Determine the [x, y] coordinate at the center of the cell enclosing the given text.  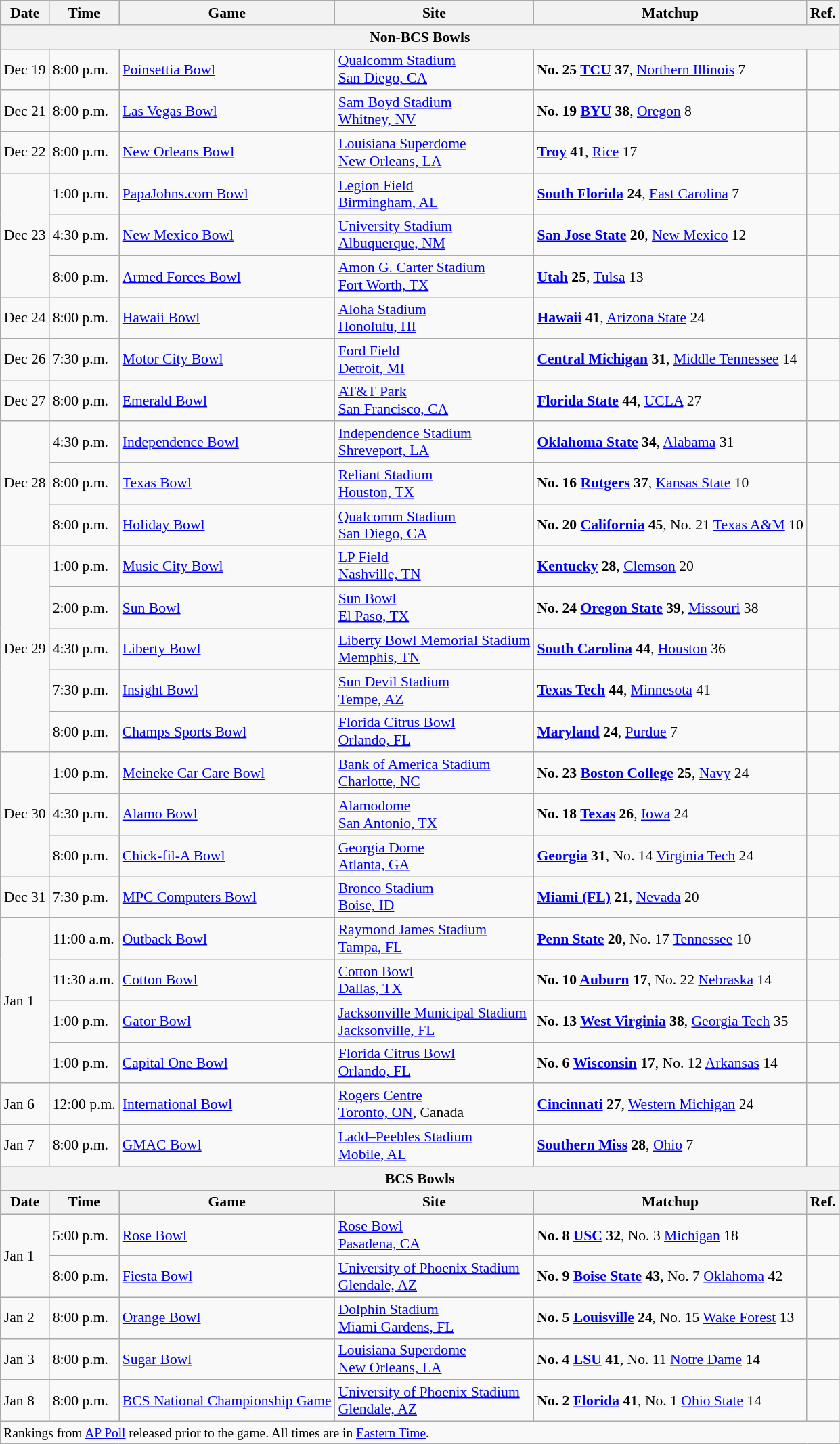
No. 23 Boston College 25, Navy 24 [670, 773]
Bank of America StadiumCharlotte, NC [435, 773]
Central Michigan 31, Middle Tennessee 14 [670, 359]
Sam Boyd StadiumWhitney, NV [435, 111]
Amon G. Carter StadiumFort Worth, TX [435, 276]
BCS Bowls [420, 1179]
South Carolina 44, Houston 36 [670, 649]
No. 10 Auburn 17, No. 22 Nebraska 14 [670, 980]
No. 18 Texas 26, Iowa 24 [670, 815]
Hawaii Bowl [227, 318]
Sun Bowl [227, 608]
Chick-fil-A Bowl [227, 856]
Jan 6 [25, 1105]
No. 8 USC 32, No. 3 Michigan 18 [670, 1235]
PapaJohns.com Bowl [227, 194]
University StadiumAlbuquerque, NM [435, 236]
Rose Bowl [227, 1235]
Maryland 24, Purdue 7 [670, 731]
No. 9 Boise State 43, No. 7 Oklahoma 42 [670, 1277]
No. 25 TCU 37, Northern Illinois 7 [670, 69]
New Mexico Bowl [227, 236]
Aloha StadiumHonolulu, HI [435, 318]
No. 20 California 45, No. 21 Texas A&M 10 [670, 525]
Cotton Bowl [227, 980]
Rankings from AP Poll released prior to the game. All times are in Eastern Time. [420, 1432]
MPC Computers Bowl [227, 898]
Liberty Bowl Memorial StadiumMemphis, TN [435, 649]
Oklahoma State 34, Alabama 31 [670, 443]
No. 19 BYU 38, Oregon 8 [670, 111]
No. 13 West Virginia 38, Georgia Tech 35 [670, 1021]
Jan 8 [25, 1401]
Independence Bowl [227, 443]
Champs Sports Bowl [227, 731]
AlamodomeSan Antonio, TX [435, 815]
Dec 23 [25, 236]
AT&T ParkSan Francisco, CA [435, 401]
Armed Forces Bowl [227, 276]
Sun Devil StadiumTempe, AZ [435, 691]
Hawaii 41, Arizona State 24 [670, 318]
Music City Bowl [227, 566]
Dec 22 [25, 153]
Liberty Bowl [227, 649]
Ford FieldDetroit, MI [435, 359]
2:00 p.m. [84, 608]
Dec 27 [25, 401]
11:00 a.m. [84, 938]
Non-BCS Bowls [420, 37]
5:00 p.m. [84, 1235]
International Bowl [227, 1105]
Reliant StadiumHouston, TX [435, 483]
Texas Tech 44, Minnesota 41 [670, 691]
Capital One Bowl [227, 1063]
San Jose State 20, New Mexico 12 [670, 236]
Jan 2 [25, 1317]
Emerald Bowl [227, 401]
No. 6 Wisconsin 17, No. 12 Arkansas 14 [670, 1063]
Holiday Bowl [227, 525]
Dec 31 [25, 898]
GMAC Bowl [227, 1145]
Motor City Bowl [227, 359]
Ladd–Peebles StadiumMobile, AL [435, 1145]
Troy 41, Rice 17 [670, 153]
Bronco StadiumBoise, ID [435, 898]
No. 4 LSU 41, No. 11 Notre Dame 14 [670, 1359]
Orange Bowl [227, 1317]
Gator Bowl [227, 1021]
Jan 7 [25, 1145]
Dec 24 [25, 318]
No. 24 Oregon State 39, Missouri 38 [670, 608]
Kentucky 28, Clemson 20 [670, 566]
Independence StadiumShreveport, LA [435, 443]
No. 2 Florida 41, No. 1 Ohio State 14 [670, 1401]
Legion FieldBirmingham, AL [435, 194]
Sugar Bowl [227, 1359]
Dec 26 [25, 359]
Georgia DomeAtlanta, GA [435, 856]
Dolphin StadiumMiami Gardens, FL [435, 1317]
Meineke Car Care Bowl [227, 773]
Sun BowlEl Paso, TX [435, 608]
No. 5 Louisville 24, No. 15 Wake Forest 13 [670, 1317]
Dec 28 [25, 483]
Alamo Bowl [227, 815]
No. 16 Rutgers 37, Kansas State 10 [670, 483]
Rose BowlPasadena, CA [435, 1235]
Poinsettia Bowl [227, 69]
Outback Bowl [227, 938]
Rogers CentreToronto, ON, Canada [435, 1105]
Texas Bowl [227, 483]
Jacksonville Municipal StadiumJacksonville, FL [435, 1021]
Cincinnati 27, Western Michigan 24 [670, 1105]
Georgia 31, No. 14 Virginia Tech 24 [670, 856]
Cotton BowlDallas, TX [435, 980]
Insight Bowl [227, 691]
Utah 25, Tulsa 13 [670, 276]
Miami (FL) 21, Nevada 20 [670, 898]
11:30 a.m. [84, 980]
Dec 19 [25, 69]
Dec 21 [25, 111]
Dec 30 [25, 815]
Florida State 44, UCLA 27 [670, 401]
South Florida 24, East Carolina 7 [670, 194]
New Orleans Bowl [227, 153]
Dec 29 [25, 649]
12:00 p.m. [84, 1105]
Jan 3 [25, 1359]
Penn State 20, No. 17 Tennessee 10 [670, 938]
LP FieldNashville, TN [435, 566]
Raymond James StadiumTampa, FL [435, 938]
Las Vegas Bowl [227, 111]
Fiesta Bowl [227, 1277]
Southern Miss 28, Ohio 7 [670, 1145]
BCS National Championship Game [227, 1401]
